Return [X, Y] of the center of cell containing provided text 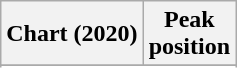
Peakposition [189, 34]
Chart (2020) [72, 34]
